From the cell containing the given text, extract its center point as (x, y) coordinate. 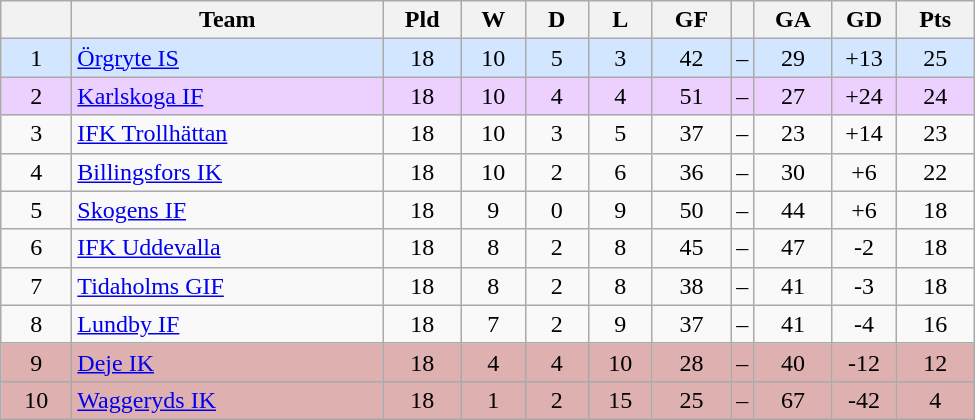
67 (794, 400)
D (557, 20)
IFK Trollhättan (228, 134)
Örgryte IS (228, 58)
51 (692, 96)
IFK Uddevalla (228, 248)
+24 (864, 96)
-12 (864, 362)
40 (794, 362)
42 (692, 58)
36 (692, 172)
44 (794, 210)
Pld (422, 20)
L (621, 20)
Team (228, 20)
45 (692, 248)
24 (936, 96)
+14 (864, 134)
GF (692, 20)
W (493, 20)
30 (794, 172)
29 (794, 58)
-3 (864, 286)
47 (794, 248)
Pts (936, 20)
Karlskoga IF (228, 96)
-2 (864, 248)
22 (936, 172)
0 (557, 210)
GD (864, 20)
27 (794, 96)
-42 (864, 400)
Deje IK (228, 362)
15 (621, 400)
Waggeryds IK (228, 400)
-4 (864, 324)
GA (794, 20)
Tidaholms GIF (228, 286)
50 (692, 210)
16 (936, 324)
Skogens IF (228, 210)
28 (692, 362)
38 (692, 286)
Lundby IF (228, 324)
+13 (864, 58)
12 (936, 362)
Billingsfors IK (228, 172)
